Output the (X, Y) coordinate of the center of the cell containing the given text.  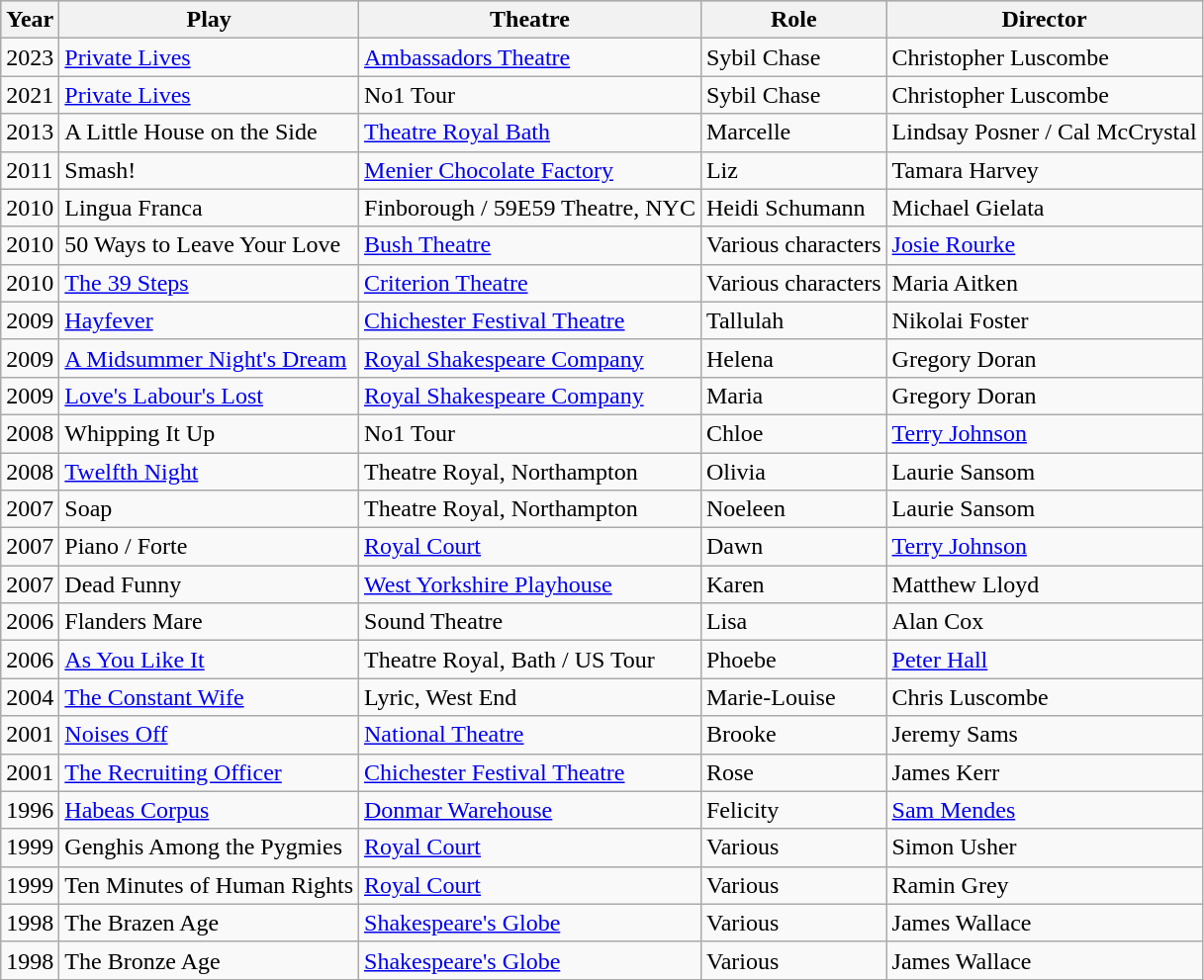
The Bronze Age (210, 960)
Noeleen (793, 509)
Karen (793, 584)
Jeremy Sams (1045, 735)
Alan Cox (1045, 622)
2004 (30, 697)
2021 (30, 95)
Habeas Corpus (210, 810)
National Theatre (530, 735)
Piano / Forte (210, 547)
Maria Aitken (1045, 283)
Rose (793, 772)
A Little House on the Side (210, 133)
Twelfth Night (210, 472)
Simon Usher (1045, 847)
2013 (30, 133)
The Constant Wife (210, 697)
Sound Theatre (530, 622)
Peter Hall (1045, 660)
Genghis Among the Pygmies (210, 847)
Director (1045, 20)
Ten Minutes of Human Rights (210, 885)
Smash! (210, 170)
West Yorkshire Playhouse (530, 584)
Olivia (793, 472)
Theatre Royal, Bath / US Tour (530, 660)
Theatre (530, 20)
Finborough / 59E59 Theatre, NYC (530, 208)
Whipping It Up (210, 433)
Donmar Warehouse (530, 810)
Hayfever (210, 320)
Nikolai Foster (1045, 320)
A Midsummer Night's Dream (210, 358)
Chris Luscombe (1045, 697)
Ambassadors Theatre (530, 57)
Lindsay Posner / Cal McCrystal (1045, 133)
Role (793, 20)
Felicity (793, 810)
Bush Theatre (530, 245)
Tamara Harvey (1045, 170)
Matthew Lloyd (1045, 584)
Play (210, 20)
Josie Rourke (1045, 245)
Liz (793, 170)
Flanders Mare (210, 622)
The Brazen Age (210, 923)
Helena (793, 358)
James Kerr (1045, 772)
Love's Labour's Lost (210, 396)
Ramin Grey (1045, 885)
Marcelle (793, 133)
Theatre Royal Bath (530, 133)
Phoebe (793, 660)
Soap (210, 509)
Dead Funny (210, 584)
Michael Gielata (1045, 208)
2023 (30, 57)
Sam Mendes (1045, 810)
As You Like It (210, 660)
Lisa (793, 622)
Heidi Schumann (793, 208)
2011 (30, 170)
The Recruiting Officer (210, 772)
Noises Off (210, 735)
50 Ways to Leave Your Love (210, 245)
Brooke (793, 735)
Year (30, 20)
Marie-Louise (793, 697)
Criterion Theatre (530, 283)
1996 (30, 810)
Tallulah (793, 320)
Maria (793, 396)
Lingua Franca (210, 208)
Menier Chocolate Factory (530, 170)
Chloe (793, 433)
Lyric, West End (530, 697)
The 39 Steps (210, 283)
Dawn (793, 547)
